Find where the given text appears and provide that cell's center as [x, y] coordinate. 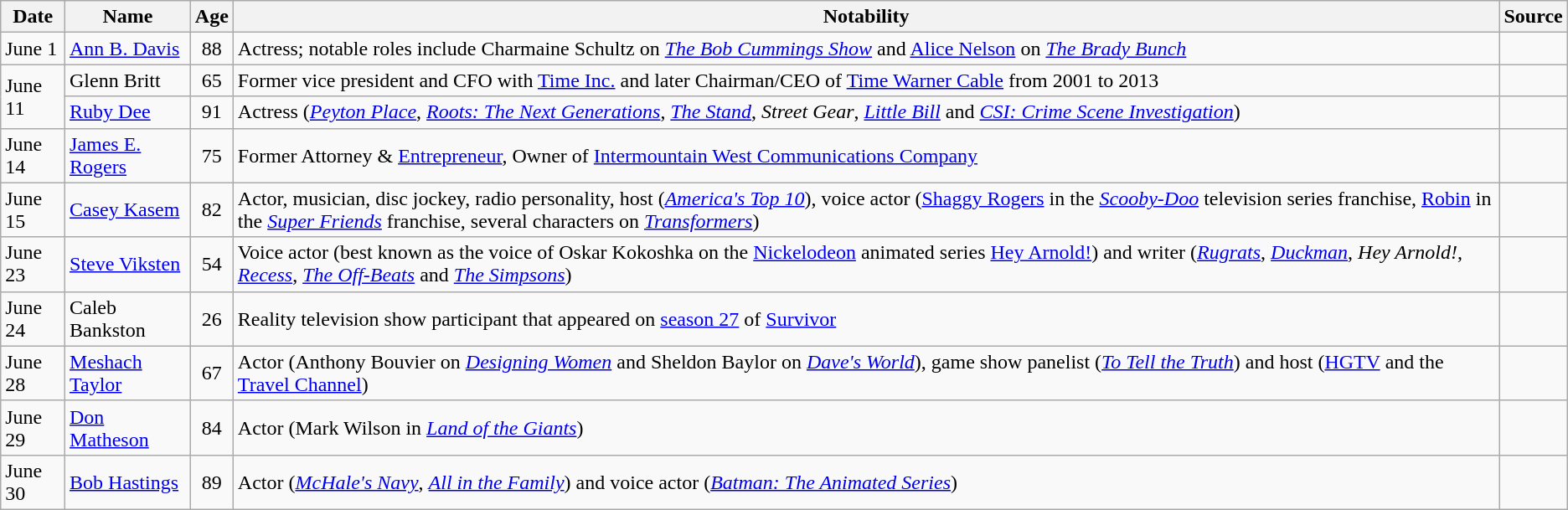
26 [211, 318]
June 1 [34, 49]
Actress; notable roles include Charmaine Schultz on The Bob Cummings Show and Alice Nelson on The Brady Bunch [866, 49]
June 15 [34, 209]
Glenn Britt [128, 80]
June 29 [34, 427]
Ruby Dee [128, 112]
67 [211, 373]
Reality television show participant that appeared on season 27 of Survivor [866, 318]
Actress (Peyton Place, Roots: The Next Generations, The Stand, Street Gear, Little Bill and CSI: Crime Scene Investigation) [866, 112]
82 [211, 209]
Source [1533, 17]
54 [211, 265]
Name [128, 17]
June 28 [34, 373]
89 [211, 482]
June 24 [34, 318]
Caleb Bankston [128, 318]
65 [211, 80]
Steve Viksten [128, 265]
Bob Hastings [128, 482]
Age [211, 17]
Don Matheson [128, 427]
84 [211, 427]
Date [34, 17]
James E. Rogers [128, 156]
June 14 [34, 156]
Former vice president and CFO with Time Inc. and later Chairman/CEO of Time Warner Cable from 2001 to 2013 [866, 80]
Former Attorney & Entrepreneur, Owner of Intermountain West Communications Company [866, 156]
91 [211, 112]
75 [211, 156]
Ann B. Davis [128, 49]
Notability [866, 17]
June 11 [34, 96]
Casey Kasem [128, 209]
Actor (McHale's Navy, All in the Family) and voice actor (Batman: The Animated Series) [866, 482]
88 [211, 49]
Actor (Mark Wilson in Land of the Giants) [866, 427]
June 30 [34, 482]
June 23 [34, 265]
Meshach Taylor [128, 373]
